Detect which cell encompasses the target text, then output its (X, Y) center coordinate. 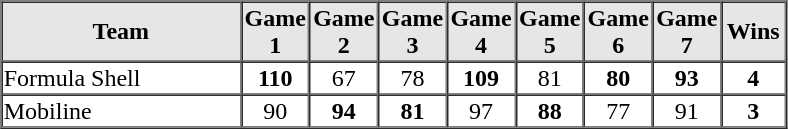
Game 7 (688, 32)
Game 2 (344, 32)
91 (688, 110)
88 (550, 110)
94 (344, 110)
Game 4 (482, 32)
97 (482, 110)
80 (618, 78)
Wins (753, 32)
Game 6 (618, 32)
Team (121, 32)
Game 3 (412, 32)
Formula Shell (121, 78)
Game 5 (550, 32)
Game 1 (276, 32)
4 (753, 78)
Mobiline (121, 110)
67 (344, 78)
93 (688, 78)
77 (618, 110)
78 (412, 78)
109 (482, 78)
110 (276, 78)
90 (276, 110)
3 (753, 110)
